Provide the (x, y) coordinate of the cell's center where the given text is located.  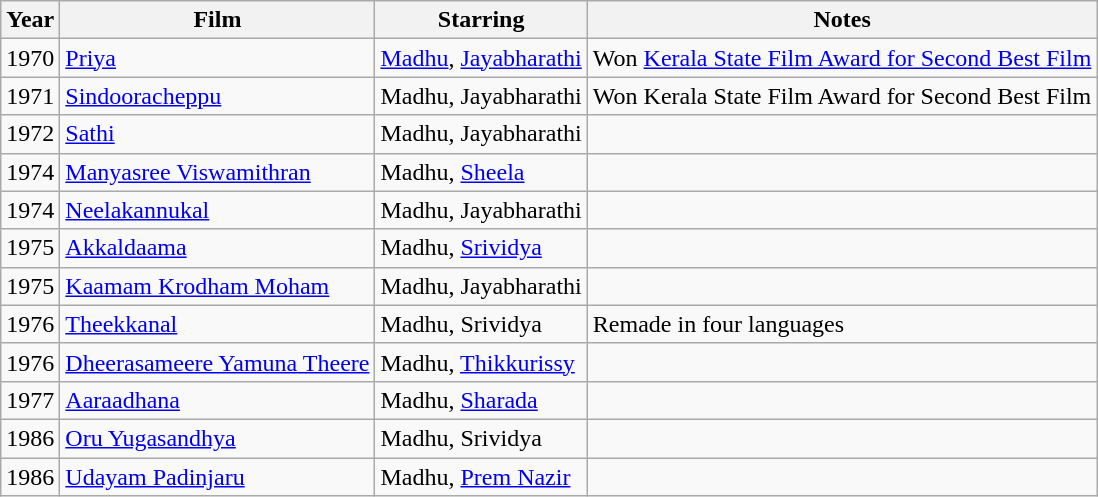
Sindooracheppu (218, 96)
Film (218, 20)
Madhu, Sharada (481, 400)
Sathi (218, 134)
Theekkanal (218, 324)
Priya (218, 58)
1977 (30, 400)
Madhu, Sheela (481, 172)
Udayam Padinjaru (218, 477)
Neelakannukal (218, 210)
Remade in four languages (842, 324)
Starring (481, 20)
Notes (842, 20)
1971 (30, 96)
Aaraadhana (218, 400)
Kaamam Krodham Moham (218, 286)
Manyasree Viswamithran (218, 172)
1970 (30, 58)
Madhu, Prem Nazir (481, 477)
Oru Yugasandhya (218, 438)
Akkaldaama (218, 248)
Madhu, Thikkurissy (481, 362)
Year (30, 20)
Dheerasameere Yamuna Theere (218, 362)
1972 (30, 134)
